Extract the (x, y) coordinate from the center of the cell holding the provided text.  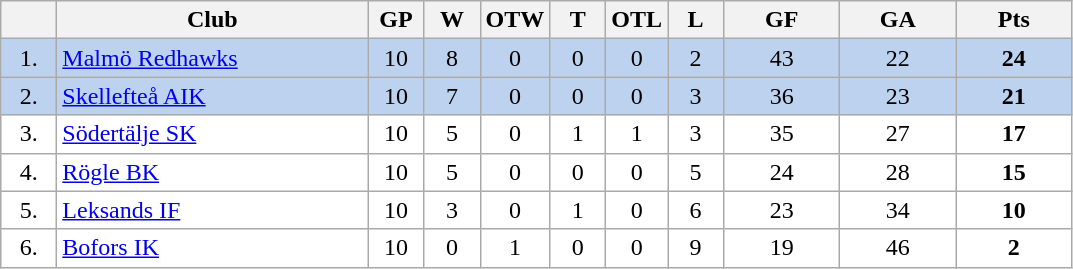
Club (212, 20)
35 (782, 134)
1. (29, 58)
4. (29, 172)
T (578, 20)
2. (29, 96)
Skellefteå AIK (212, 96)
28 (898, 172)
8 (452, 58)
21 (1014, 96)
34 (898, 210)
L (696, 20)
17 (1014, 134)
Pts (1014, 20)
Södertälje SK (212, 134)
3. (29, 134)
22 (898, 58)
15 (1014, 172)
6. (29, 248)
43 (782, 58)
GF (782, 20)
GP (396, 20)
36 (782, 96)
6 (696, 210)
GA (898, 20)
OTL (637, 20)
Malmö Redhawks (212, 58)
Rögle BK (212, 172)
27 (898, 134)
19 (782, 248)
9 (696, 248)
Bofors IK (212, 248)
OTW (515, 20)
46 (898, 248)
5. (29, 210)
Leksands IF (212, 210)
7 (452, 96)
W (452, 20)
